Identify which cell holds the provided text, then report its [X, Y] central coordinate. 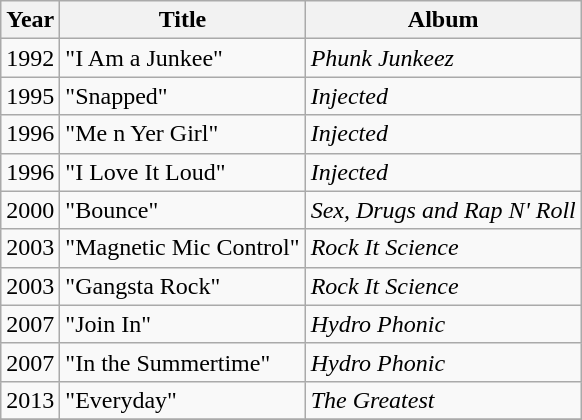
Phunk Junkeez [443, 58]
"Magnetic Mic Control" [182, 248]
"Join In" [182, 324]
Year [30, 20]
"Snapped" [182, 96]
1992 [30, 58]
"Me n Yer Girl" [182, 134]
"Gangsta Rock" [182, 286]
"In the Summertime" [182, 362]
"Everyday" [182, 400]
1995 [30, 96]
2000 [30, 210]
"I Love It Loud" [182, 172]
Album [443, 20]
"Bounce" [182, 210]
Sex, Drugs and Rap N' Roll [443, 210]
"I Am a Junkee" [182, 58]
Title [182, 20]
2013 [30, 400]
The Greatest [443, 400]
